Output the (x, y) coordinate of the center of the cell containing the given text.  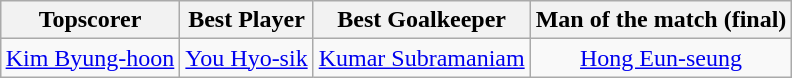
Kumar Subramaniam (422, 58)
Man of the match (final) (661, 20)
You Hyo-sik (246, 58)
Best Goalkeeper (422, 20)
Topscorer (90, 20)
Hong Eun-seung (661, 58)
Best Player (246, 20)
Kim Byung-hoon (90, 58)
